Identify which cell holds the provided text, then report its [X, Y] central coordinate. 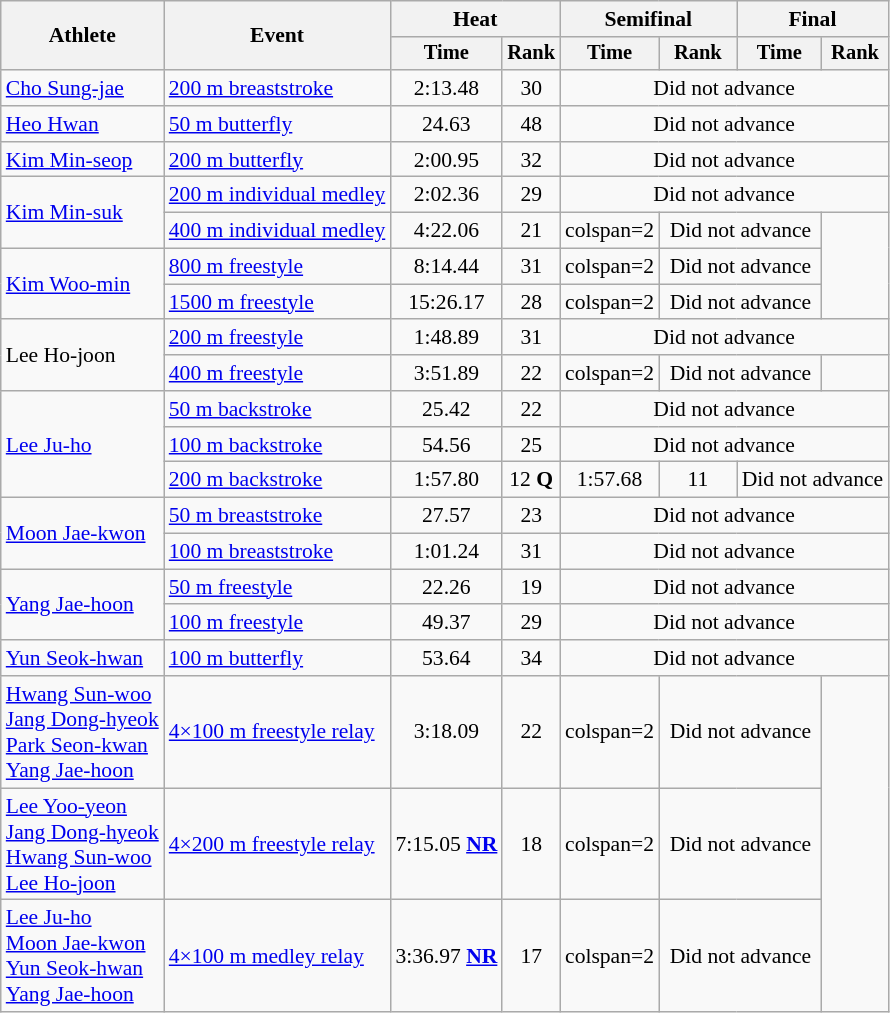
4×100 m freestyle relay [278, 732]
Hwang Sun-wooJang Dong-hyeokPark Seon-kwanYang Jae-hoon [82, 732]
800 m freestyle [278, 267]
50 m butterfly [278, 124]
8:14.44 [446, 267]
4:22.06 [446, 231]
1500 m freestyle [278, 302]
18 [531, 844]
23 [531, 516]
2:00.95 [446, 160]
12 Q [531, 480]
100 m backstroke [278, 445]
Yun Seok-hwan [82, 658]
Lee Ju-ho [82, 444]
200 m butterfly [278, 160]
Heat [475, 19]
Heo Hwan [82, 124]
1:01.24 [446, 552]
24.63 [446, 124]
Kim Min-suk [82, 212]
100 m freestyle [278, 623]
48 [531, 124]
400 m freestyle [278, 373]
7:15.05 NR [446, 844]
2:02.36 [446, 195]
50 m freestyle [278, 587]
1:48.89 [446, 338]
Kim Min-seop [82, 160]
400 m individual medley [278, 231]
Cho Sung-jae [82, 88]
200 m backstroke [278, 480]
3:51.89 [446, 373]
49.37 [446, 623]
28 [531, 302]
21 [531, 231]
25 [531, 445]
15:26.17 [446, 302]
200 m breaststroke [278, 88]
Kim Woo-min [82, 284]
32 [531, 160]
2:13.48 [446, 88]
100 m butterfly [278, 658]
Event [278, 36]
Lee Ho-joon [82, 356]
4×200 m freestyle relay [278, 844]
1:57.80 [446, 480]
3:36.97 NR [446, 956]
34 [531, 658]
200 m individual medley [278, 195]
200 m freestyle [278, 338]
17 [531, 956]
54.56 [446, 445]
50 m backstroke [278, 409]
3:18.09 [446, 732]
Yang Jae-hoon [82, 604]
50 m breaststroke [278, 516]
Athlete [82, 36]
53.64 [446, 658]
100 m breaststroke [278, 552]
22.26 [446, 587]
Moon Jae-kwon [82, 534]
4×100 m medley relay [278, 956]
19 [531, 587]
25.42 [446, 409]
30 [531, 88]
1:57.68 [610, 480]
Final [813, 19]
Lee Yoo-yeonJang Dong-hyeokHwang Sun-wooLee Ho-joon [82, 844]
Lee Ju-hoMoon Jae-kwonYun Seok-hwanYang Jae-hoon [82, 956]
Semifinal [648, 19]
27.57 [446, 516]
11 [698, 480]
